Capture the cell that displays the provided text and extract its (x, y) central coordinate. 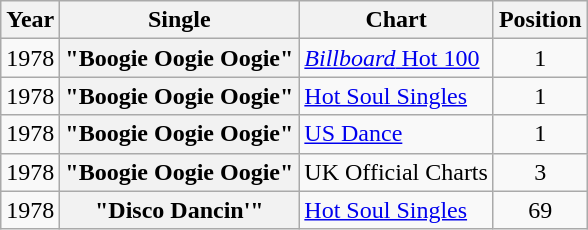
Position (540, 20)
UK Official Charts (396, 172)
Single (180, 20)
Year (30, 20)
US Dance (396, 134)
"Disco Dancin'" (180, 210)
3 (540, 172)
69 (540, 210)
Billboard Hot 100 (396, 58)
Chart (396, 20)
